Extract the [X, Y] coordinate from the center of the cell holding the provided text.  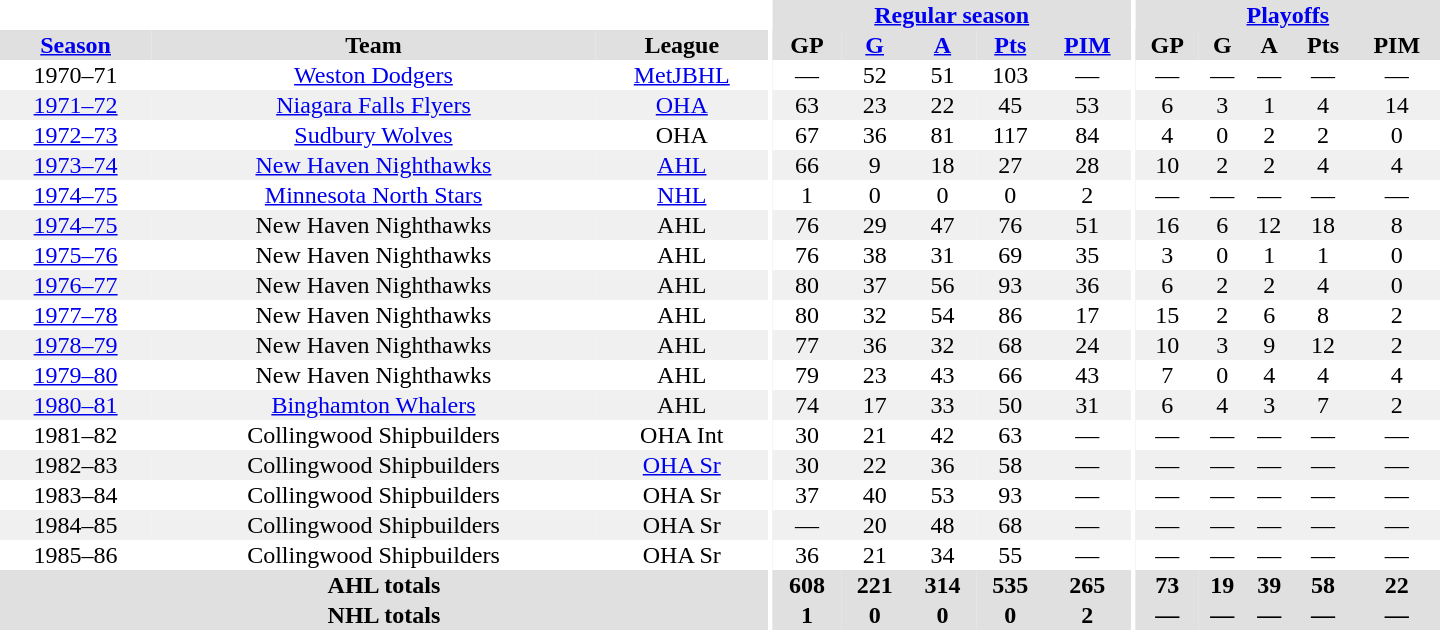
103 [1010, 75]
24 [1087, 345]
MetJBHL [682, 75]
84 [1087, 135]
1976–77 [76, 285]
1984–85 [76, 525]
1970–71 [76, 75]
69 [1010, 255]
33 [943, 405]
1971–72 [76, 105]
1979–80 [76, 375]
48 [943, 525]
117 [1010, 135]
67 [807, 135]
221 [875, 585]
535 [1010, 585]
86 [1010, 315]
55 [1010, 555]
Season [76, 45]
NHL [682, 195]
Minnesota North Stars [373, 195]
50 [1010, 405]
39 [1270, 585]
1977–78 [76, 315]
34 [943, 555]
Niagara Falls Flyers [373, 105]
1983–84 [76, 495]
NHL totals [384, 615]
15 [1168, 315]
77 [807, 345]
1985–86 [76, 555]
265 [1087, 585]
608 [807, 585]
79 [807, 375]
47 [943, 225]
1972–73 [76, 135]
OHA Int [682, 435]
Team [373, 45]
38 [875, 255]
52 [875, 75]
14 [1396, 105]
20 [875, 525]
Sudbury Wolves [373, 135]
74 [807, 405]
314 [943, 585]
1973–74 [76, 165]
56 [943, 285]
35 [1087, 255]
1981–82 [76, 435]
16 [1168, 225]
42 [943, 435]
Binghamton Whalers [373, 405]
Regular season [952, 15]
Weston Dodgers [373, 75]
1980–81 [76, 405]
73 [1168, 585]
45 [1010, 105]
81 [943, 135]
54 [943, 315]
28 [1087, 165]
1982–83 [76, 465]
AHL totals [384, 585]
Playoffs [1288, 15]
1975–76 [76, 255]
19 [1222, 585]
40 [875, 495]
1978–79 [76, 345]
League [682, 45]
29 [875, 225]
27 [1010, 165]
